Detect which cell encompasses the target text, then output its (x, y) center coordinate. 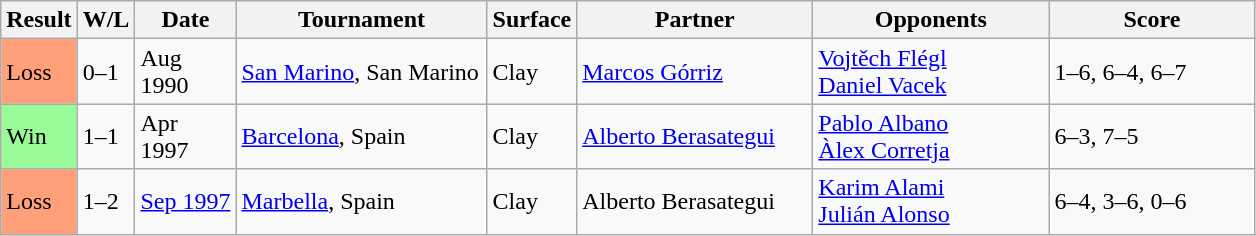
0–1 (106, 72)
Karim Alami Julián Alonso (931, 202)
Tournament (362, 20)
Marcos Górriz (695, 72)
Aug 1990 (186, 72)
Vojtěch Flégl Daniel Vacek (931, 72)
Result (39, 20)
Date (186, 20)
Surface (532, 20)
W/L (106, 20)
6–4, 3–6, 0–6 (1152, 202)
1–1 (106, 136)
Apr 1997 (186, 136)
Sep 1997 (186, 202)
6–3, 7–5 (1152, 136)
Partner (695, 20)
Score (1152, 20)
Marbella, Spain (362, 202)
Pablo Albano Àlex Corretja (931, 136)
1–6, 6–4, 6–7 (1152, 72)
Opponents (931, 20)
1–2 (106, 202)
Win (39, 136)
San Marino, San Marino (362, 72)
Barcelona, Spain (362, 136)
